Provide the [x, y] coordinate of the cell's center where the given text is located.  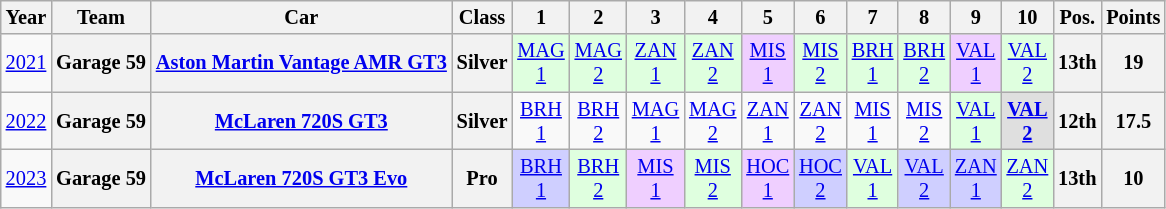
1 [540, 17]
Class [482, 17]
3 [656, 17]
Aston Martin Vantage AMR GT3 [302, 63]
2023 [26, 178]
2 [598, 17]
5 [768, 17]
4 [712, 17]
12th [1077, 121]
HOC2 [820, 178]
Year [26, 17]
9 [976, 17]
19 [1133, 63]
Team [101, 17]
7 [873, 17]
Points [1133, 17]
Car [302, 17]
17.5 [1133, 121]
2022 [26, 121]
McLaren 720S GT3 [302, 121]
McLaren 720S GT3 Evo [302, 178]
6 [820, 17]
HOC1 [768, 178]
8 [924, 17]
2021 [26, 63]
Pro [482, 178]
Pos. [1077, 17]
